From the cell containing the given text, extract its center point as (x, y) coordinate. 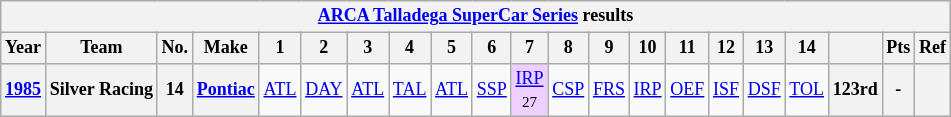
SSP (492, 90)
- (898, 90)
Ref (933, 48)
1985 (24, 90)
OEF (688, 90)
TAL (409, 90)
6 (492, 48)
2 (324, 48)
9 (610, 48)
1 (280, 48)
DSF (764, 90)
8 (568, 48)
5 (452, 48)
Pts (898, 48)
Make (226, 48)
Pontiac (226, 90)
CSP (568, 90)
IRP27 (530, 90)
13 (764, 48)
IRP (648, 90)
FRS (610, 90)
No. (174, 48)
Team (101, 48)
11 (688, 48)
TOL (806, 90)
123rd (855, 90)
3 (368, 48)
Year (24, 48)
ARCA Talladega SuperCar Series results (476, 16)
4 (409, 48)
ISF (726, 90)
10 (648, 48)
7 (530, 48)
12 (726, 48)
Silver Racing (101, 90)
DAY (324, 90)
